For the text-containing cell, return its midpoint in [X, Y] coordinate format. 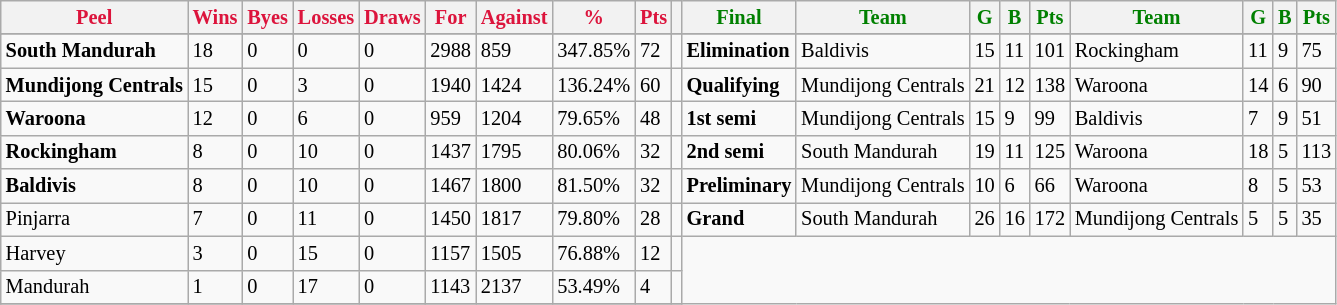
2988 [450, 51]
72 [654, 51]
1940 [450, 85]
2137 [514, 287]
21 [985, 85]
1 [216, 287]
79.65% [594, 118]
For [450, 17]
138 [1050, 85]
17 [326, 287]
Byes [267, 17]
26 [985, 219]
1204 [514, 118]
1143 [450, 287]
1st semi [740, 118]
35 [1316, 219]
1437 [450, 152]
81.50% [594, 186]
53 [1316, 186]
75 [1316, 51]
51 [1316, 118]
1505 [514, 253]
2nd semi [740, 152]
Preliminary [740, 186]
1467 [450, 186]
Qualifying [740, 85]
1795 [514, 152]
16 [1015, 219]
Losses [326, 17]
172 [1050, 219]
Against [514, 17]
% [594, 17]
1817 [514, 219]
14 [1258, 85]
859 [514, 51]
Final [740, 17]
Harvey [94, 253]
53.49% [594, 287]
4 [654, 287]
99 [1050, 118]
1450 [450, 219]
Elimination [740, 51]
136.24% [594, 85]
90 [1316, 85]
1157 [450, 253]
Draws [392, 17]
347.85% [594, 51]
Mandurah [94, 287]
79.80% [594, 219]
113 [1316, 152]
Grand [740, 219]
80.06% [594, 152]
19 [985, 152]
Wins [216, 17]
66 [1050, 186]
1800 [514, 186]
48 [654, 118]
28 [654, 219]
Pinjarra [94, 219]
60 [654, 85]
101 [1050, 51]
76.88% [594, 253]
Peel [94, 17]
959 [450, 118]
125 [1050, 152]
1424 [514, 85]
